Extract the [X, Y] coordinate from the center of the cell holding the provided text.  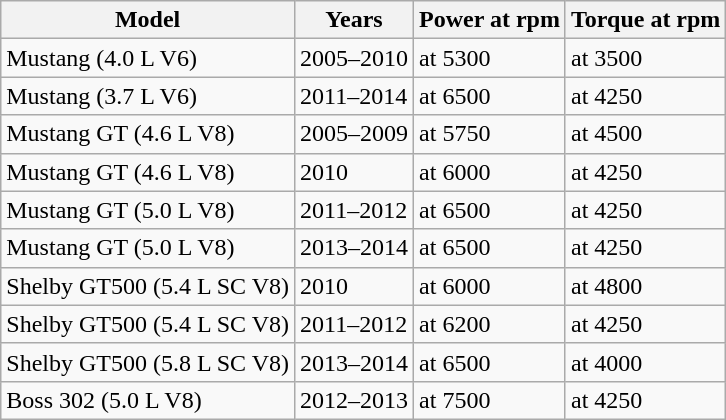
2005–2009 [354, 134]
Mustang (4.0 L V6) [148, 58]
Boss 302 (5.0 L V8) [148, 400]
2005–2010 [354, 58]
2011–2014 [354, 96]
at 4000 [645, 362]
Mustang (3.7 L V6) [148, 96]
at 3500 [645, 58]
at 5750 [490, 134]
at 7500 [490, 400]
Model [148, 20]
at 6200 [490, 324]
Torque at rpm [645, 20]
at 5300 [490, 58]
at 4800 [645, 286]
Power at rpm [490, 20]
Years [354, 20]
at 4500 [645, 134]
Shelby GT500 (5.8 L SC V8) [148, 362]
2012–2013 [354, 400]
